Return the [X, Y] coordinate for the center point of the cell that contains the specified text.  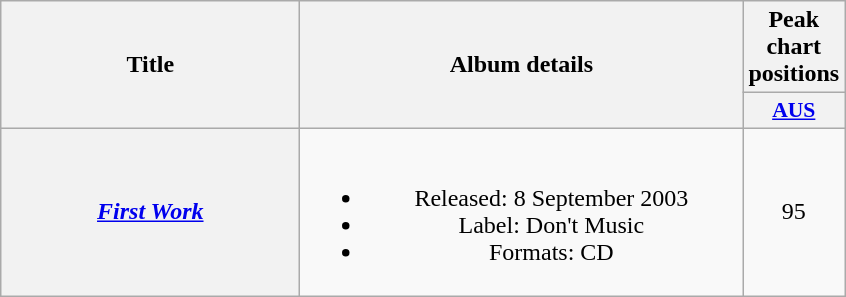
Released: 8 September 2003Label: Don't MusicFormats: CD [522, 212]
First Work [150, 212]
Album details [522, 65]
Peak chart positions [794, 47]
AUS [794, 111]
Title [150, 65]
95 [794, 212]
